Identify which cell holds the provided text, then report its [x, y] central coordinate. 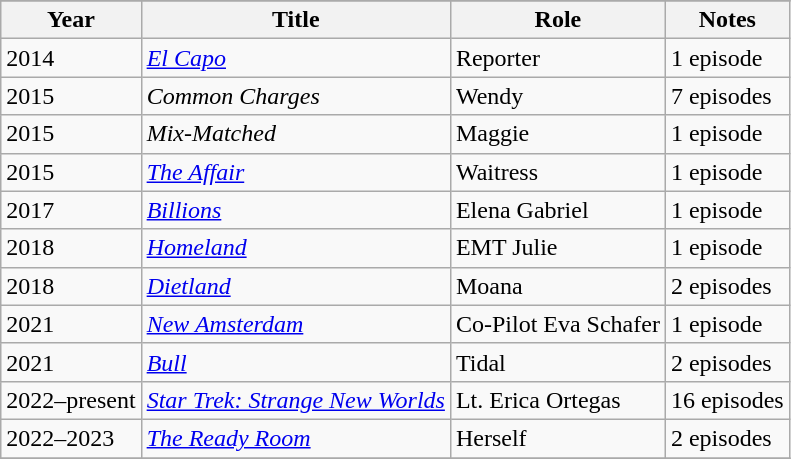
16 episodes [727, 400]
Common Charges [296, 96]
Tidal [558, 362]
New Amsterdam [296, 324]
7 episodes [727, 96]
Lt. Erica Ortegas [558, 400]
Co-Pilot Eva Schafer [558, 324]
Elena Gabriel [558, 210]
2022–2023 [71, 438]
Billions [296, 210]
The Affair [296, 172]
2014 [71, 58]
Notes [727, 20]
Bull [296, 362]
2017 [71, 210]
Moana [558, 286]
Herself [558, 438]
2022–present [71, 400]
EMT Julie [558, 248]
Maggie [558, 134]
Star Trek: Strange New Worlds [296, 400]
Title [296, 20]
Wendy [558, 96]
Year [71, 20]
Reporter [558, 58]
Dietland [296, 286]
Mix-Matched [296, 134]
Waitress [558, 172]
Homeland [296, 248]
The Ready Room [296, 438]
El Capo [296, 58]
Role [558, 20]
